Detect which cell encompasses the target text, then output its (X, Y) center coordinate. 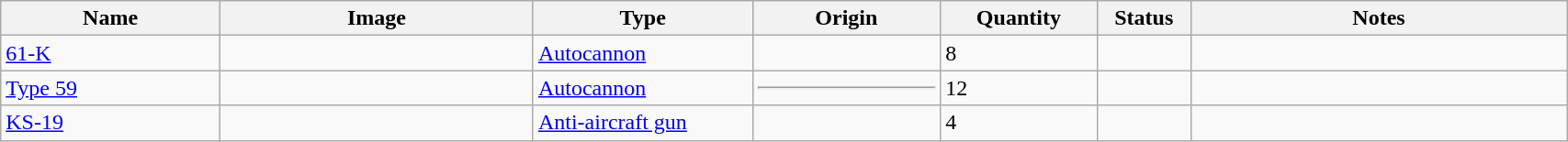
Type (643, 18)
61-K (110, 53)
KS-19 (110, 123)
Name (110, 18)
Status (1144, 18)
4 (1019, 123)
Notes (1378, 18)
12 (1019, 88)
Type 59 (110, 88)
Quantity (1019, 18)
Image (377, 18)
Origin (847, 18)
8 (1019, 53)
Anti-aircraft gun (643, 123)
